Identify which cell holds the provided text, then report its (X, Y) central coordinate. 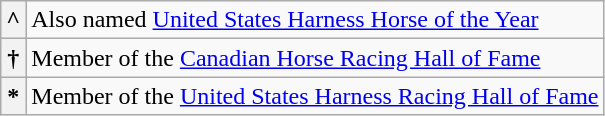
* (14, 96)
Member of the United States Harness Racing Hall of Fame (315, 96)
Member of the Canadian Horse Racing Hall of Fame (315, 58)
^ (14, 20)
† (14, 58)
Also named United States Harness Horse of the Year (315, 20)
